Scan for the cell matching the given text and deliver its (x, y) coordinate at center. 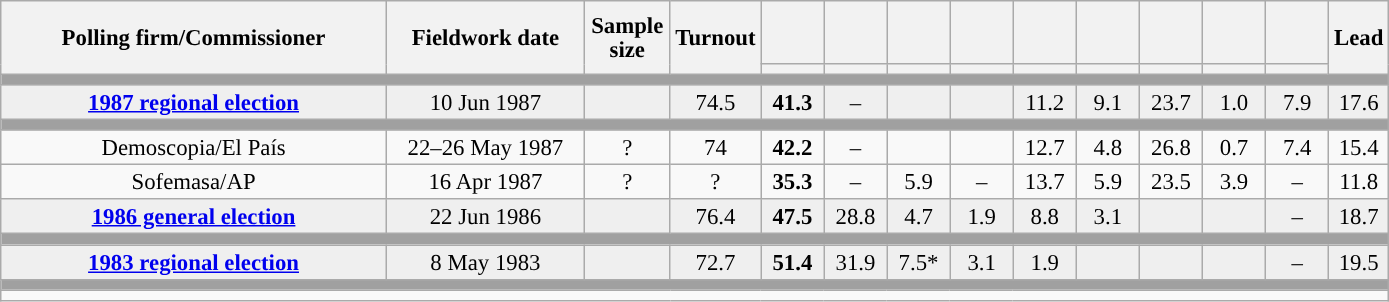
11.8 (1359, 182)
Demoscopia/El País (194, 148)
28.8 (856, 218)
Fieldwork date (485, 38)
15.4 (1359, 148)
74 (716, 148)
10 Jun 1987 (485, 102)
76.4 (716, 218)
7.5* (918, 262)
1986 general election (194, 218)
23.5 (1170, 182)
26.8 (1170, 148)
Turnout (716, 38)
31.9 (856, 262)
1983 regional election (194, 262)
51.4 (792, 262)
Lead (1359, 38)
47.5 (792, 218)
7.4 (1298, 148)
74.5 (716, 102)
0.7 (1234, 148)
12.7 (1044, 148)
1.0 (1234, 102)
4.7 (918, 218)
22–26 May 1987 (485, 148)
Polling firm/Commissioner (194, 38)
72.7 (716, 262)
8.8 (1044, 218)
1987 regional election (194, 102)
8 May 1983 (485, 262)
11.2 (1044, 102)
7.9 (1298, 102)
35.3 (792, 182)
Sofemasa/AP (194, 182)
13.7 (1044, 182)
9.1 (1108, 102)
19.5 (1359, 262)
17.6 (1359, 102)
4.8 (1108, 148)
23.7 (1170, 102)
42.2 (792, 148)
3.9 (1234, 182)
16 Apr 1987 (485, 182)
18.7 (1359, 218)
41.3 (792, 102)
22 Jun 1986 (485, 218)
Sample size (627, 38)
